Return the [X, Y] coordinate for the center point of the cell that contains the specified text.  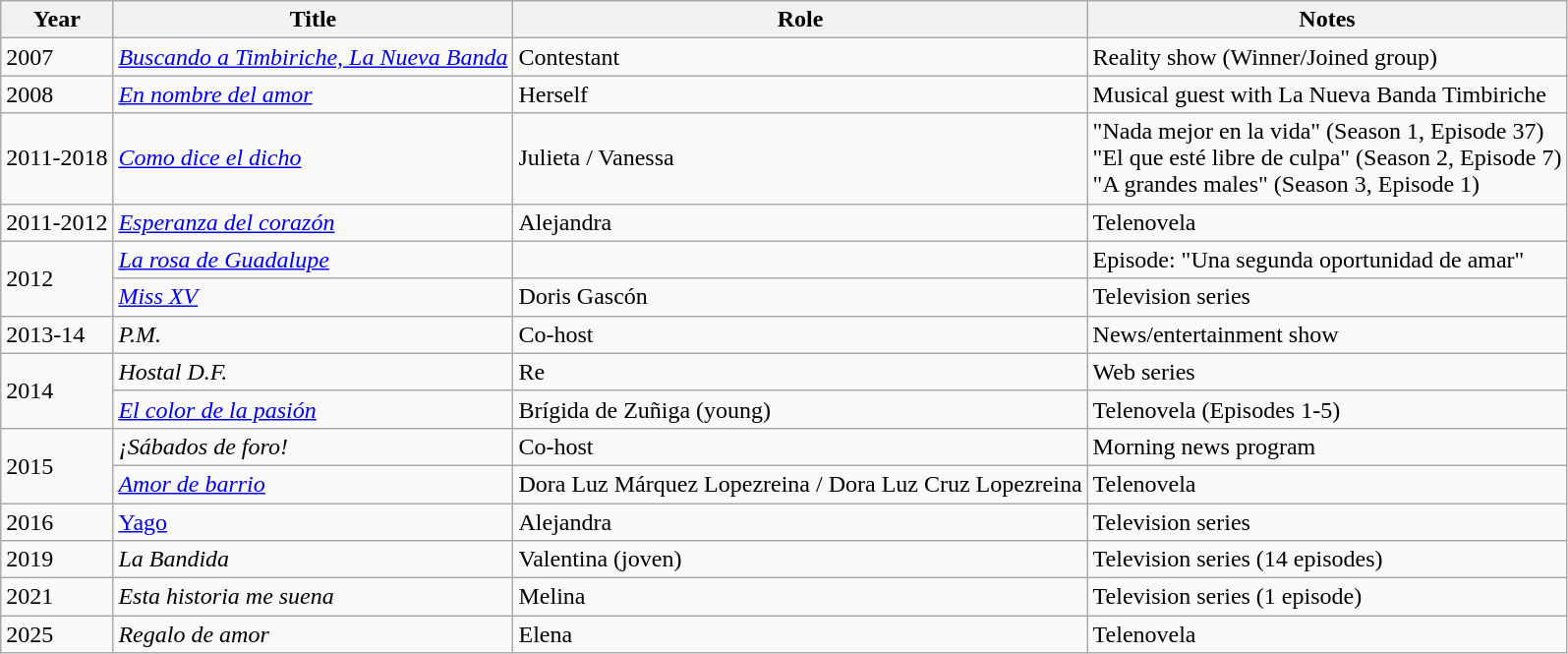
2008 [57, 94]
2013-14 [57, 334]
Musical guest with La Nueva Banda Timbiriche [1327, 94]
Doris Gascón [800, 297]
Year [57, 20]
Buscando a Timbiriche, La Nueva Banda [313, 57]
Title [313, 20]
Re [800, 372]
Brígida de Zuñiga (young) [800, 409]
Reality show (Winner/Joined group) [1327, 57]
Elena [800, 634]
2011-2012 [57, 222]
Miss XV [313, 297]
2025 [57, 634]
Como dice el dicho [313, 158]
Julieta / Vanessa [800, 158]
P.M. [313, 334]
2016 [57, 522]
2019 [57, 560]
Dora Luz Márquez Lopezreina / Dora Luz Cruz Lopezreina [800, 484]
Role [800, 20]
Regalo de amor [313, 634]
El color de la pasión [313, 409]
Episode: "Una segunda oportunidad de amar" [1327, 260]
2014 [57, 390]
Hostal D.F. [313, 372]
En nombre del amor [313, 94]
Television series (14 episodes) [1327, 560]
Contestant [800, 57]
La rosa de Guadalupe [313, 260]
News/entertainment show [1327, 334]
Melina [800, 597]
La Bandida [313, 560]
Morning news program [1327, 446]
Television series (1 episode) [1327, 597]
2011-2018 [57, 158]
"Nada mejor en la vida" (Season 1, Episode 37)"El que esté libre de culpa" (Season 2, Episode 7)"A grandes males" (Season 3, Episode 1) [1327, 158]
2021 [57, 597]
Yago [313, 522]
2015 [57, 465]
Esperanza del corazón [313, 222]
Web series [1327, 372]
¡Sábados de foro! [313, 446]
2007 [57, 57]
2012 [57, 278]
Telenovela (Episodes 1-5) [1327, 409]
Valentina (joven) [800, 560]
Esta historia me suena [313, 597]
Herself [800, 94]
Amor de barrio [313, 484]
Notes [1327, 20]
